Return (x, y) of the center of cell containing provided text 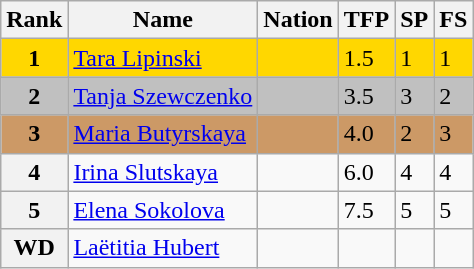
SP (414, 20)
Irina Slutskaya (163, 172)
Nation (298, 20)
Maria Butyrskaya (163, 134)
Name (163, 20)
FS (454, 20)
TFP (366, 20)
Tanja Szewczenko (163, 96)
1.5 (366, 58)
4.0 (366, 134)
3.5 (366, 96)
Elena Sokolova (163, 210)
Rank (34, 20)
WD (34, 248)
Laëtitia Hubert (163, 248)
6.0 (366, 172)
7.5 (366, 210)
Tara Lipinski (163, 58)
